Capture the cell that displays the provided text and extract its (x, y) central coordinate. 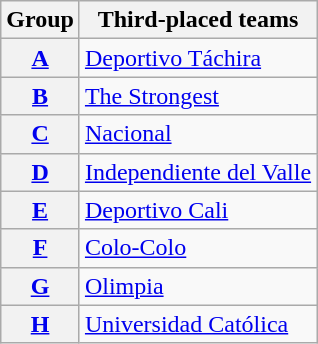
Deportivo Cali (198, 210)
The Strongest (198, 96)
Colo-Colo (198, 248)
B (40, 96)
Independiente del Valle (198, 172)
Universidad Católica (198, 324)
H (40, 324)
Nacional (198, 134)
C (40, 134)
G (40, 286)
E (40, 210)
Third-placed teams (198, 20)
Deportivo Táchira (198, 58)
A (40, 58)
Group (40, 20)
F (40, 248)
D (40, 172)
Olimpia (198, 286)
